Extract the (x, y) coordinate from the center of the cell holding the provided text.  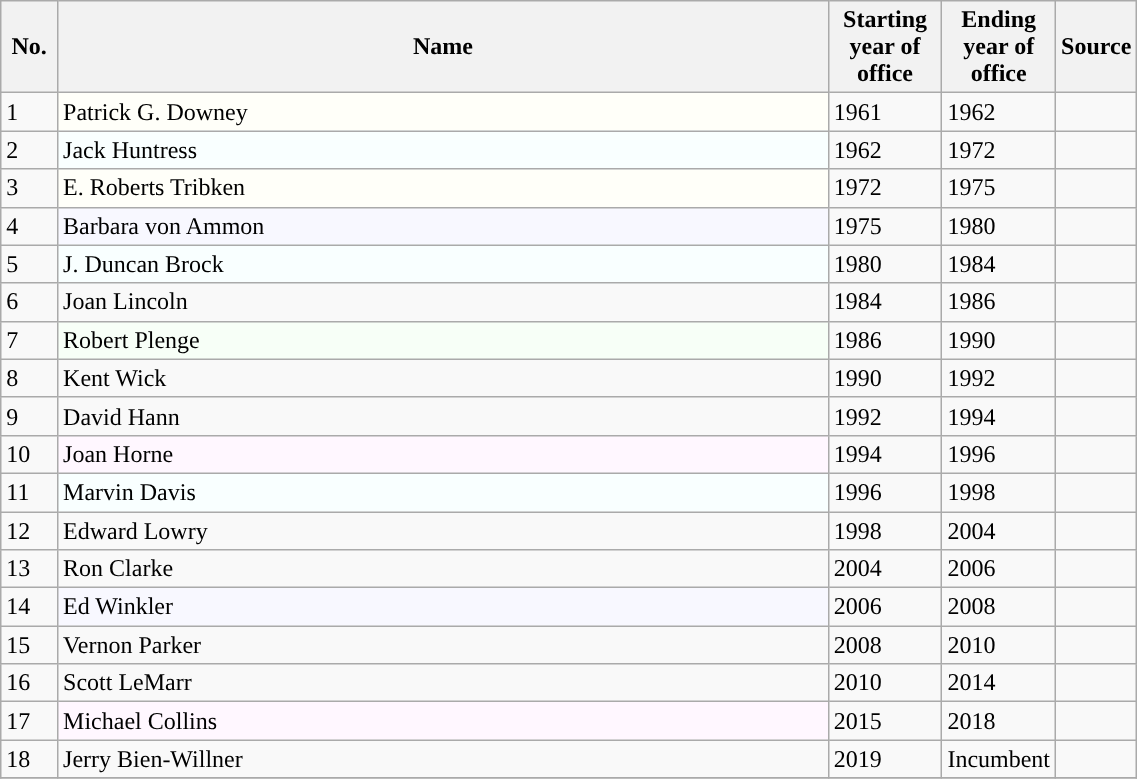
Jack Huntress (444, 150)
2 (30, 150)
15 (30, 645)
Marvin Davis (444, 492)
Joan Lincoln (444, 302)
Jerry Bien-Willner (444, 759)
17 (30, 721)
5 (30, 264)
9 (30, 416)
Scott LeMarr (444, 683)
Starting year of office (885, 47)
16 (30, 683)
Name (444, 47)
2015 (885, 721)
11 (30, 492)
Joan Horne (444, 454)
J. Duncan Brock (444, 264)
Incumbent (999, 759)
8 (30, 378)
2019 (885, 759)
1961 (885, 112)
Ed Winkler (444, 607)
7 (30, 340)
14 (30, 607)
Kent Wick (444, 378)
12 (30, 531)
10 (30, 454)
Source (1096, 47)
1 (30, 112)
Robert Plenge (444, 340)
Vernon Parker (444, 645)
E. Roberts Tribken (444, 188)
Edward Lowry (444, 531)
No. (30, 47)
2018 (999, 721)
2014 (999, 683)
Patrick G. Downey (444, 112)
3 (30, 188)
13 (30, 569)
6 (30, 302)
Ending year of office (999, 47)
David Hann (444, 416)
18 (30, 759)
Ron Clarke (444, 569)
4 (30, 226)
Michael Collins (444, 721)
Barbara von Ammon (444, 226)
